Extract the (x, y) coordinate from the center of the cell holding the provided text.  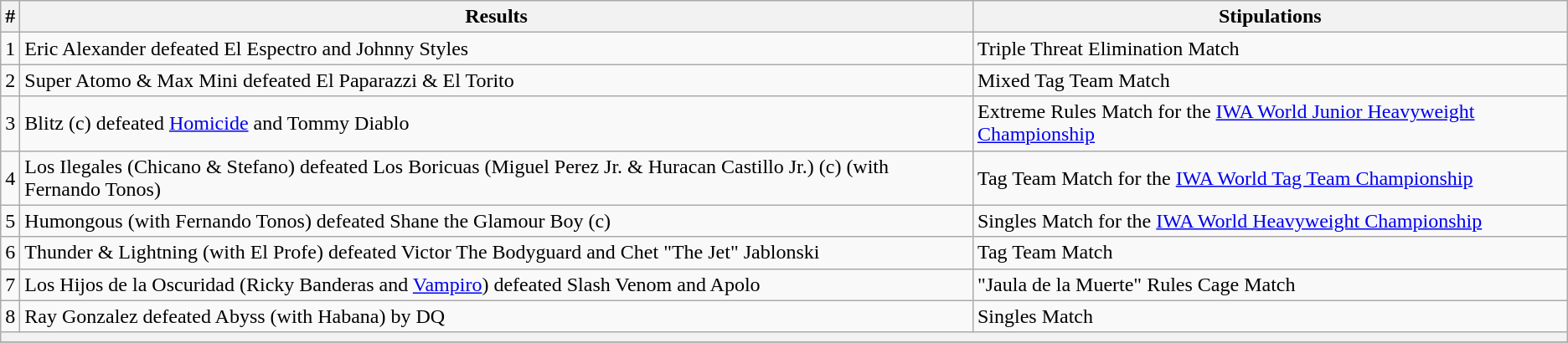
Extreme Rules Match for the IWA World Junior Heavyweight Championship (1270, 124)
4 (10, 177)
Humongous (with Fernando Tonos) defeated Shane the Glamour Boy (c) (497, 221)
1 (10, 49)
Los Hijos de la Oscuridad (Ricky Banderas and Vampiro) defeated Slash Venom and Apolo (497, 284)
Blitz (c) defeated Homicide and Tommy Diablo (497, 124)
Los Ilegales (Chicano & Stefano) defeated Los Boricuas (Miguel Perez Jr. & Huracan Castillo Jr.) (c) (with Fernando Tonos) (497, 177)
Super Atomo & Max Mini defeated El Paparazzi & El Torito (497, 80)
Tag Team Match (1270, 253)
"Jaula de la Muerte" Rules Cage Match (1270, 284)
Tag Team Match for the IWA World Tag Team Championship (1270, 177)
Eric Alexander defeated El Espectro and Johnny Styles (497, 49)
Mixed Tag Team Match (1270, 80)
3 (10, 124)
# (10, 17)
Singles Match (1270, 316)
8 (10, 316)
2 (10, 80)
7 (10, 284)
Thunder & Lightning (with El Profe) defeated Victor The Bodyguard and Chet "The Jet" Jablonski (497, 253)
Singles Match for the IWA World Heavyweight Championship (1270, 221)
5 (10, 221)
Ray Gonzalez defeated Abyss (with Habana) by DQ (497, 316)
6 (10, 253)
Triple Threat Elimination Match (1270, 49)
Stipulations (1270, 17)
Results (497, 17)
